Detect which cell encompasses the target text, then output its [X, Y] center coordinate. 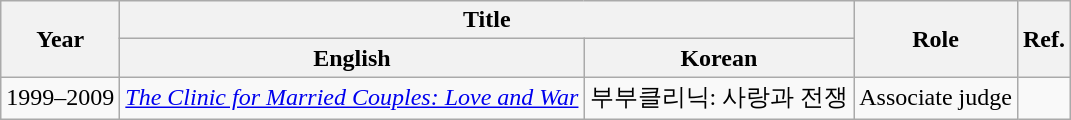
Associate judge [936, 98]
Ref. [1044, 39]
English [352, 58]
Korean [719, 58]
부부클리닉: 사랑과 전쟁 [719, 98]
1999–2009 [60, 98]
Role [936, 39]
The Clinic for Married Couples: Love and War [352, 98]
Title [487, 20]
Year [60, 39]
